Return the (X, Y) coordinate for the center point of the cell that contains the specified text.  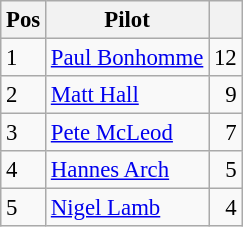
Paul Bonhomme (128, 58)
Pete McLeod (128, 133)
Matt Hall (128, 95)
12 (226, 58)
2 (24, 95)
1 (24, 58)
Pilot (128, 20)
Hannes Arch (128, 170)
7 (226, 133)
Pos (24, 20)
9 (226, 95)
3 (24, 133)
Nigel Lamb (128, 208)
